Capture the cell that displays the provided text and extract its [x, y] central coordinate. 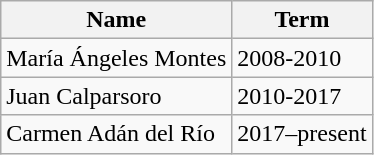
Carmen Adán del Río [116, 134]
Term [302, 20]
2017–present [302, 134]
2010-2017 [302, 96]
Juan Calparsoro [116, 96]
2008-2010 [302, 58]
María Ángeles Montes [116, 58]
Name [116, 20]
